Find where the given text appears and provide that cell's center as [x, y] coordinate. 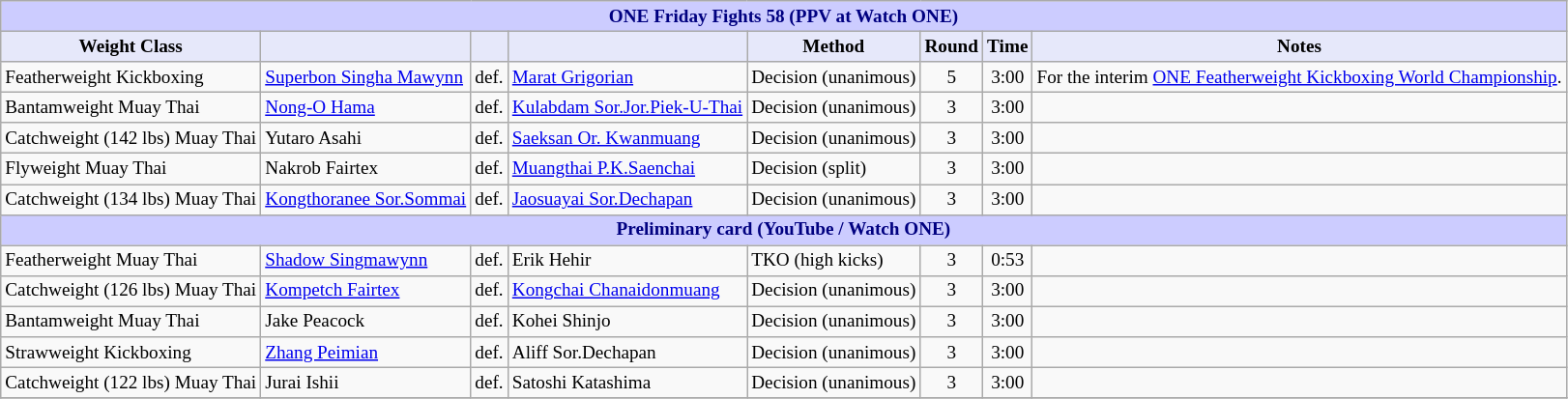
Flyweight Muay Thai [131, 169]
Kulabdam Sor.Jor.Piek-U-Thai [626, 107]
Jaosuayai Sor.Dechapan [626, 199]
Kongthoranee Sor.Sommai [365, 199]
Jake Peacock [365, 322]
Superbon Singha Mawynn [365, 77]
Zhang Peimian [365, 353]
Saeksan Or. Kwanmuang [626, 138]
Strawweight Kickboxing [131, 353]
Catchweight (122 lbs) Muay Thai [131, 383]
Jurai Ishii [365, 383]
Catchweight (134 lbs) Muay Thai [131, 199]
Yutaro Asahi [365, 138]
Satoshi Katashima [626, 383]
Kongchai Chanaidonmuang [626, 291]
Muangthai P.K.Saenchai [626, 169]
Decision (split) [833, 169]
Weight Class [131, 46]
Nakrob Fairtex [365, 169]
Time [1007, 46]
Kompetch Fairtex [365, 291]
Preliminary card (YouTube / Watch ONE) [783, 230]
ONE Friday Fights 58 (PPV at Watch ONE) [783, 16]
0:53 [1007, 261]
5 [951, 77]
Shadow Singmawynn [365, 261]
Catchweight (126 lbs) Muay Thai [131, 291]
Aliff Sor.Dechapan [626, 353]
Featherweight Kickboxing [131, 77]
Catchweight (142 lbs) Muay Thai [131, 138]
Round [951, 46]
For the interim ONE Featherweight Kickboxing World Championship. [1299, 77]
Erik Hehir [626, 261]
TKO (high kicks) [833, 261]
Method [833, 46]
Nong-O Hama [365, 107]
Kohei Shinjo [626, 322]
Notes [1299, 46]
Featherweight Muay Thai [131, 261]
Marat Grigorian [626, 77]
